Determine the [x, y] coordinate at the center of the cell enclosing the given text.  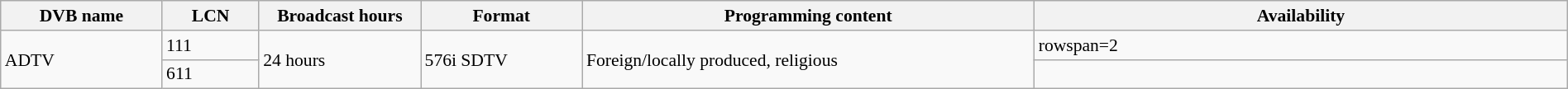
Programming content [809, 16]
611 [210, 74]
111 [210, 45]
24 hours [339, 59]
576i SDTV [501, 59]
DVB name [81, 16]
Broadcast hours [339, 16]
Foreign/locally produced, religious [809, 59]
ADTV [81, 59]
rowspan=2 [1302, 45]
Format [501, 16]
LCN [210, 16]
Availability [1302, 16]
